Scan for the cell matching the given text and deliver its (x, y) coordinate at center. 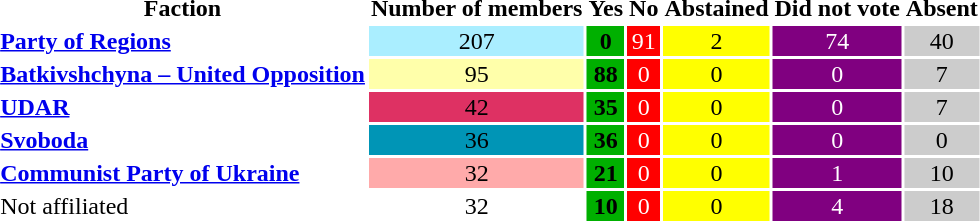
4 (837, 206)
88 (606, 74)
35 (606, 107)
2 (716, 41)
40 (942, 41)
21 (606, 173)
91 (644, 41)
1 (837, 173)
207 (476, 41)
95 (476, 74)
18 (942, 206)
74 (837, 41)
42 (476, 107)
